Identify which cell holds the provided text, then report its [x, y] central coordinate. 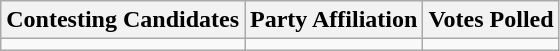
Votes Polled [491, 20]
Party Affiliation [334, 20]
Contesting Candidates [123, 20]
